Capture the cell that displays the provided text and extract its (X, Y) central coordinate. 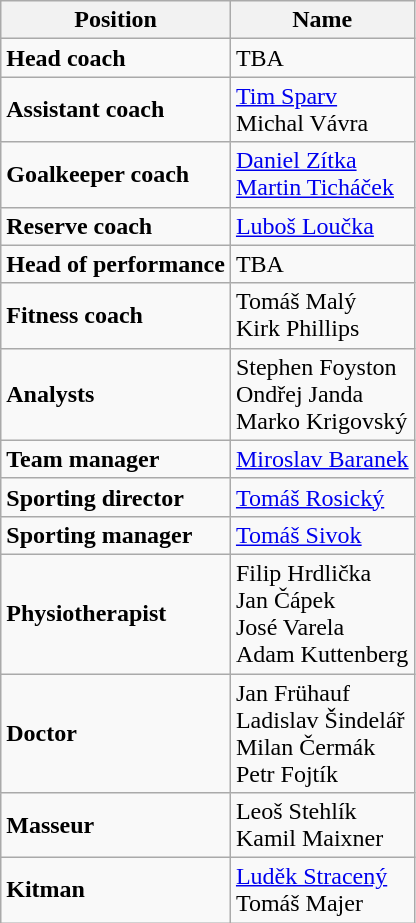
Reserve coach (116, 226)
Head of performance (116, 264)
Doctor (116, 734)
Stephen Foyston Ondřej Janda Marko Krigovský (322, 394)
Miroslav Baranek (322, 459)
Position (116, 20)
Tomáš Malý Kirk Phillips (322, 316)
Head coach (116, 58)
Jan Frühauf Ladislav Šindelář Milan Čermák Petr Fojtík (322, 734)
Sporting director (116, 497)
Kitman (116, 890)
Tomáš Sivok (322, 535)
Filip Hrdlička Jan Čápek José Varela Adam Kuttenberg (322, 614)
Assistant coach (116, 110)
Name (322, 20)
Goalkeeper coach (116, 174)
Team manager (116, 459)
Daniel Zítka Martin Ticháček (322, 174)
Analysts (116, 394)
Tim Sparv Michal Vávra (322, 110)
Masseur (116, 826)
Fitness coach (116, 316)
Leoš Stehlík Kamil Maixner (322, 826)
Tomáš Rosický (322, 497)
Luboš Loučka (322, 226)
Luděk Stracený Tomáš Majer (322, 890)
Physiotherapist (116, 614)
Sporting manager (116, 535)
